Scan for the cell matching the given text and deliver its [X, Y] coordinate at center. 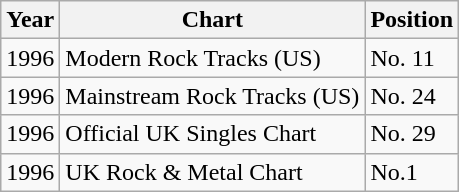
No. 11 [412, 58]
Mainstream Rock Tracks (US) [212, 96]
UK Rock & Metal Chart [212, 172]
Official UK Singles Chart [212, 134]
Chart [212, 20]
No. 24 [412, 96]
Year [30, 20]
No.1 [412, 172]
Position [412, 20]
No. 29 [412, 134]
Modern Rock Tracks (US) [212, 58]
